Return (x, y) of the center of cell containing provided text 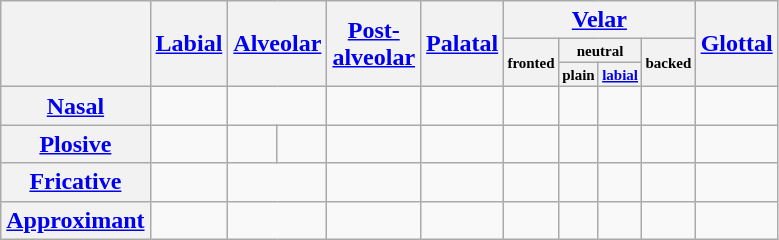
Fricative (76, 182)
Plosive (76, 144)
backed (668, 63)
fronted (532, 63)
Approximant (76, 220)
labial (620, 75)
neutral (600, 51)
Alveolar (278, 44)
Nasal (76, 106)
Glottal (736, 44)
Palatal (462, 44)
Post-alveolar (374, 44)
Velar (600, 20)
plain (578, 75)
Labial (189, 44)
